Scan for the cell matching the given text and deliver its [X, Y] coordinate at center. 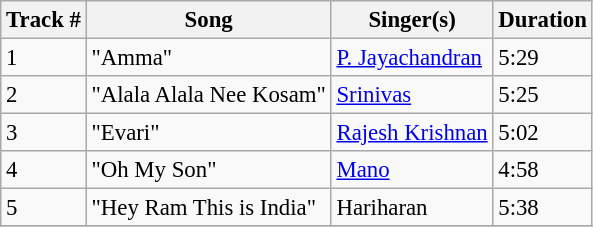
"Evari" [208, 133]
2 [44, 95]
Hariharan [412, 208]
"Oh My Son" [208, 170]
"Alala Alala Nee Kosam" [208, 95]
Song [208, 20]
P. Jayachandran [412, 58]
3 [44, 133]
5:02 [542, 133]
Track # [44, 20]
5:29 [542, 58]
5:25 [542, 95]
Duration [542, 20]
4:58 [542, 170]
Singer(s) [412, 20]
Srinivas [412, 95]
Mano [412, 170]
4 [44, 170]
5:38 [542, 208]
"Amma" [208, 58]
"Hey Ram This is India" [208, 208]
5 [44, 208]
Rajesh Krishnan [412, 133]
1 [44, 58]
